Search for the cell housing the specified text and yield its [x, y] center coordinate. 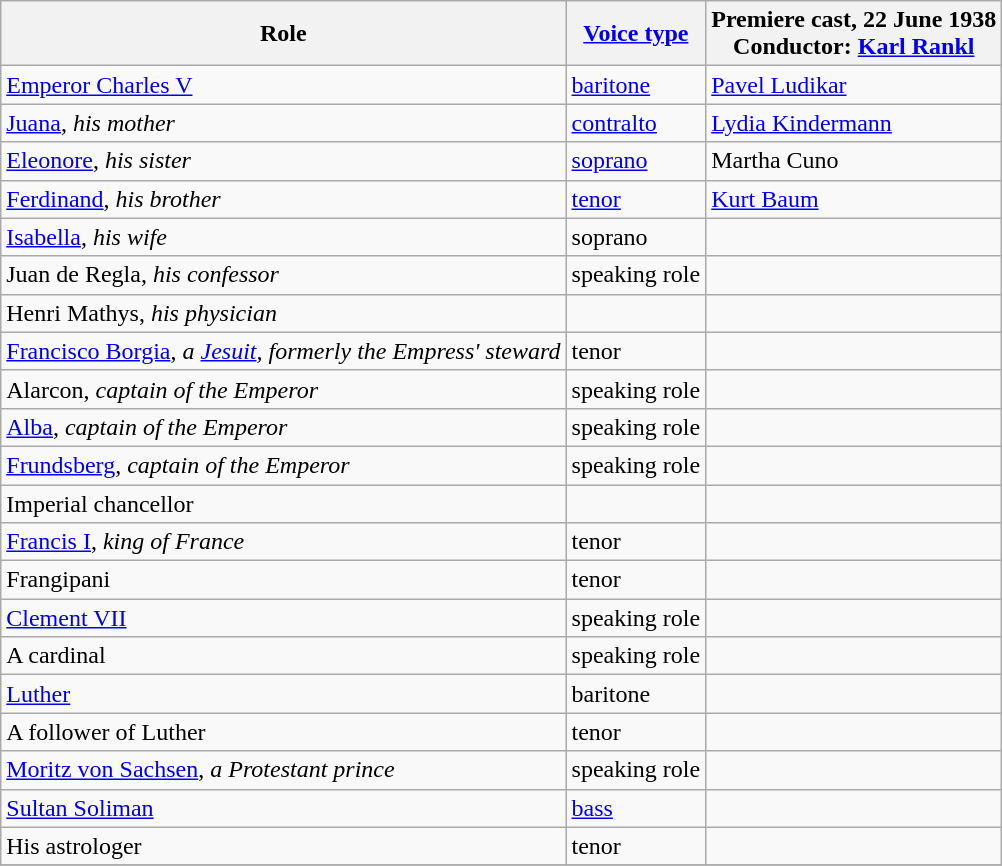
Moritz von Sachsen, a Protestant prince [284, 770]
Frundsberg, captain of the Emperor [284, 465]
Kurt Baum [854, 199]
Henri Mathys, his physician [284, 313]
Ferdinand, his brother [284, 199]
Imperial chancellor [284, 503]
Luther [284, 694]
Frangipani [284, 580]
bass [636, 808]
Lydia Kindermann [854, 123]
Eleonore, his sister [284, 161]
Juan de Regla, his confessor [284, 275]
Martha Cuno [854, 161]
Voice type [636, 34]
Clement VII [284, 618]
A cardinal [284, 656]
His astrologer [284, 846]
Francisco Borgia, a Jesuit, formerly the Empress' steward [284, 351]
Isabella, his wife [284, 237]
Juana, his mother [284, 123]
contralto [636, 123]
Alba, captain of the Emperor [284, 427]
Role [284, 34]
Pavel Ludikar [854, 85]
Premiere cast, 22 June 1938Conductor: Karl Rankl [854, 34]
Francis I, king of France [284, 542]
Alarcon, captain of the Emperor [284, 389]
A follower of Luther [284, 732]
Sultan Soliman [284, 808]
Emperor Charles V [284, 85]
